Return the [X, Y] coordinate for the center point of the cell that contains the specified text.  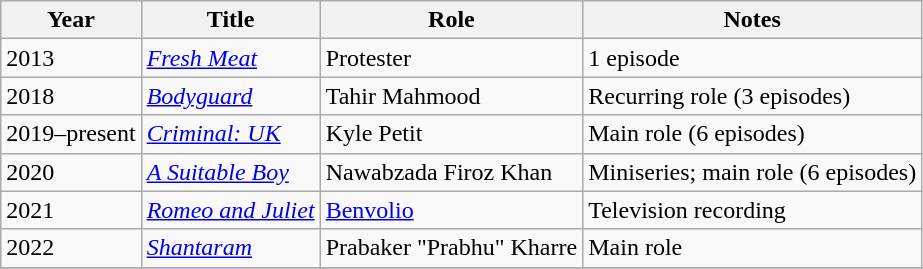
Nawabzada Firoz Khan [452, 172]
Romeo and Juliet [230, 210]
Kyle Petit [452, 134]
Fresh Meat [230, 58]
Benvolio [452, 210]
Title [230, 20]
1 episode [752, 58]
Main role [752, 248]
Protester [452, 58]
A Suitable Boy [230, 172]
2022 [71, 248]
Year [71, 20]
Role [452, 20]
2021 [71, 210]
Shantaram [230, 248]
Miniseries; main role (6 episodes) [752, 172]
Tahir Mahmood [452, 96]
Bodyguard [230, 96]
Notes [752, 20]
2013 [71, 58]
Main role (6 episodes) [752, 134]
Television recording [752, 210]
2019–present [71, 134]
Criminal: UK [230, 134]
2018 [71, 96]
2020 [71, 172]
Prabaker "Prabhu" Kharre [452, 248]
Recurring role (3 episodes) [752, 96]
